Locate the cell with the specified text and output its (X, Y) center coordinate. 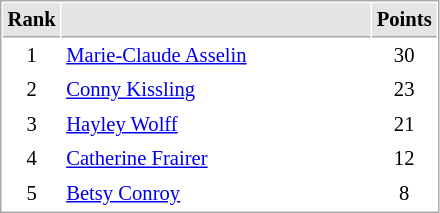
Points (404, 20)
5 (32, 194)
Rank (32, 20)
Betsy Conroy (216, 194)
30 (404, 56)
12 (404, 158)
Hayley Wolff (216, 124)
Marie-Claude Asselin (216, 56)
3 (32, 124)
8 (404, 194)
1 (32, 56)
Conny Kissling (216, 90)
23 (404, 90)
2 (32, 90)
21 (404, 124)
4 (32, 158)
Catherine Frairer (216, 158)
